Return (X, Y) of the center of cell containing provided text 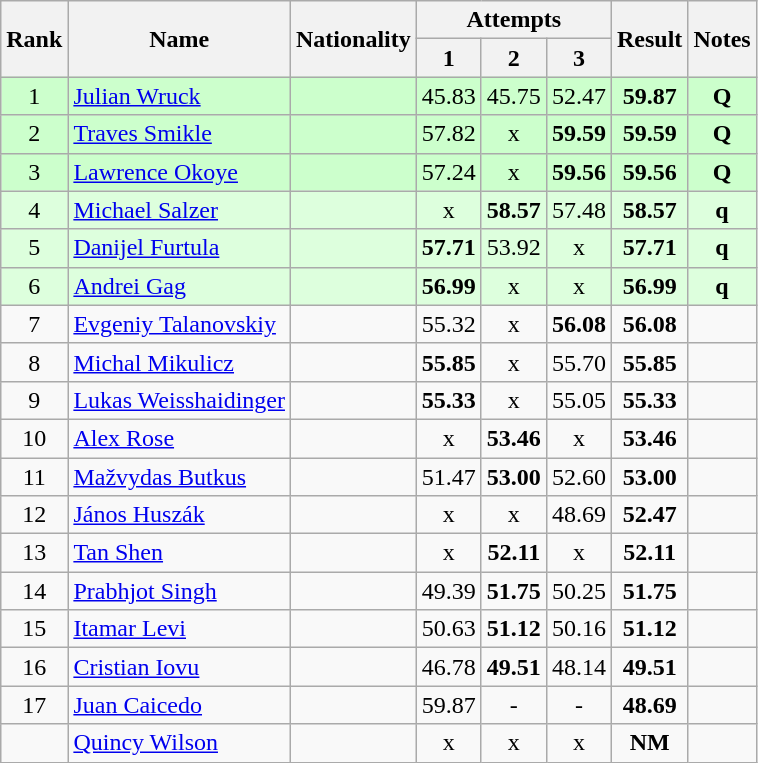
Julian Wruck (180, 96)
Notes (722, 39)
50.25 (578, 591)
Name (180, 39)
49.39 (448, 591)
9 (34, 400)
Michal Mikulicz (180, 362)
Michael Salzer (180, 210)
Andrei Gag (180, 286)
57.48 (578, 210)
4 (34, 210)
48.14 (578, 667)
13 (34, 553)
51.47 (448, 477)
16 (34, 667)
Evgeniy Talanovskiy (180, 324)
Traves Smikle (180, 134)
45.83 (448, 96)
Result (649, 39)
57.24 (448, 172)
Attempts (514, 20)
6 (34, 286)
8 (34, 362)
Lawrence Okoye (180, 172)
Nationality (354, 39)
Mažvydas Butkus (180, 477)
Alex Rose (180, 438)
János Huszák (180, 515)
Quincy Wilson (180, 743)
Lukas Weisshaidinger (180, 400)
55.70 (578, 362)
NM (649, 743)
45.75 (514, 96)
55.05 (578, 400)
55.32 (448, 324)
Rank (34, 39)
11 (34, 477)
46.78 (448, 667)
50.63 (448, 629)
50.16 (578, 629)
Prabhjot Singh (180, 591)
52.60 (578, 477)
12 (34, 515)
Tan Shen (180, 553)
14 (34, 591)
53.92 (514, 248)
7 (34, 324)
10 (34, 438)
Cristian Iovu (180, 667)
15 (34, 629)
Juan Caicedo (180, 705)
57.82 (448, 134)
17 (34, 705)
Itamar Levi (180, 629)
5 (34, 248)
Danijel Furtula (180, 248)
